Detect which cell encompasses the target text, then output its [X, Y] center coordinate. 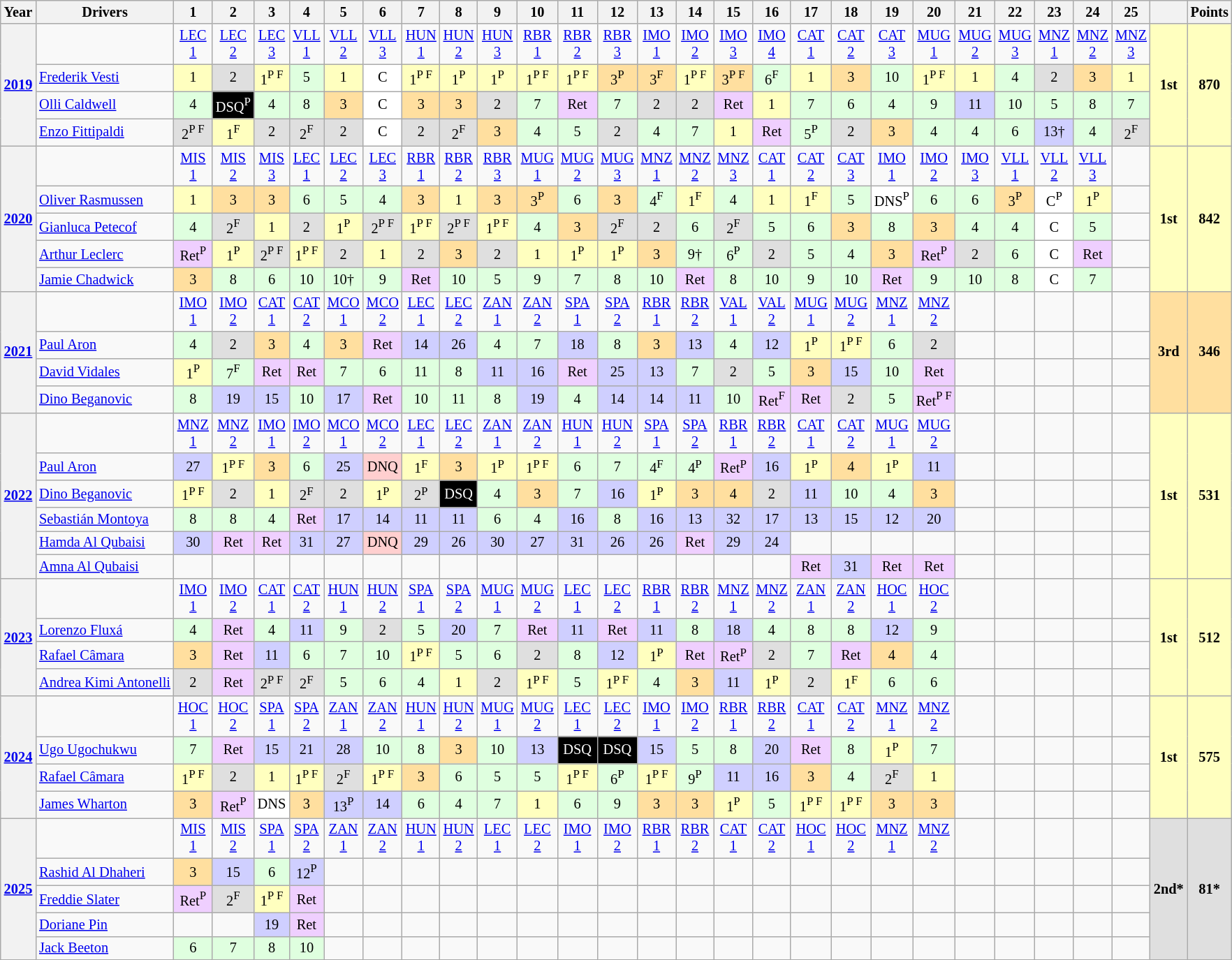
Drivers [105, 12]
13† [1055, 133]
RetF [771, 399]
3P F [733, 78]
2025 [18, 888]
Oliver Rasmussen [105, 200]
512 [1210, 637]
3F [657, 78]
DNSP [892, 200]
Frederik Vesti [105, 78]
Doriane Pin [105, 924]
2022 [18, 496]
Jamie Chadwick [105, 279]
Freddie Slater [105, 899]
Rashid Al Dhaheri [105, 871]
12P [306, 871]
2019 [18, 85]
MIS3 [272, 166]
Year [18, 12]
VAL1 [733, 311]
22 [1015, 12]
Ugo Ugochukwu [105, 750]
2021 [18, 352]
Andrea Kimi Antonelli [105, 683]
Arthur Leclerc [105, 254]
2023 [18, 637]
32 [733, 519]
2nd* [1169, 888]
7F [233, 371]
2020 [18, 219]
4P [696, 466]
531 [1210, 496]
9P [696, 778]
575 [1210, 757]
870 [1210, 85]
13P [344, 804]
Sebastián Montoya [105, 519]
Points [1210, 12]
2024 [18, 757]
81* [1210, 888]
DSQP [233, 105]
Hamda Al Qubaisi [105, 542]
Olli Caldwell [105, 105]
346 [1210, 352]
CP [1055, 200]
Gianluca Petecof [105, 226]
Lorenzo Fluxá [105, 630]
Jack Beeton [105, 948]
VAL2 [771, 311]
IMO4 [771, 44]
28 [344, 750]
10† [344, 279]
RetP F [934, 399]
HUN3 [497, 44]
842 [1210, 219]
DNS [272, 804]
Amna Al Qubaisi [105, 566]
23 [1055, 12]
6F [771, 78]
Enzo Fittipaldi [105, 133]
5P [810, 133]
2P [421, 494]
David Vidales [105, 371]
James Wharton [105, 804]
9† [696, 254]
3rd [1169, 352]
